Determine the [x, y] coordinate at the center of the cell enclosing the given text.  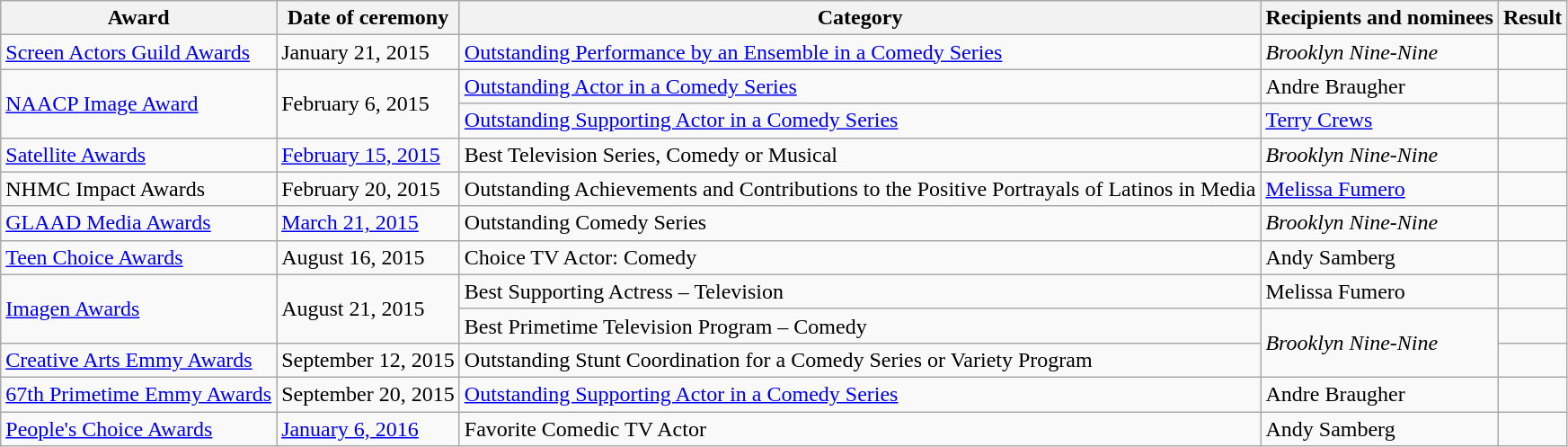
Best Primetime Television Program – Comedy [860, 326]
Creative Arts Emmy Awards [138, 360]
Terry Crews [1379, 121]
February 15, 2015 [368, 155]
Teen Choice Awards [138, 257]
Outstanding Actor in a Comedy Series [860, 86]
Best Supporting Actress – Television [860, 291]
Outstanding Stunt Coordination for a Comedy Series or Variety Program [860, 360]
August 21, 2015 [368, 308]
People's Choice Awards [138, 429]
Favorite Comedic TV Actor [860, 429]
Award [138, 18]
Imagen Awards [138, 308]
NHMC Impact Awards [138, 189]
August 16, 2015 [368, 257]
March 21, 2015 [368, 223]
Satellite Awards [138, 155]
January 6, 2016 [368, 429]
Outstanding Performance by an Ensemble in a Comedy Series [860, 52]
GLAAD Media Awards [138, 223]
Result [1532, 18]
Screen Actors Guild Awards [138, 52]
Date of ceremony [368, 18]
February 6, 2015 [368, 103]
February 20, 2015 [368, 189]
Best Television Series, Comedy or Musical [860, 155]
January 21, 2015 [368, 52]
September 12, 2015 [368, 360]
Category [860, 18]
Outstanding Comedy Series [860, 223]
Outstanding Achievements and Contributions to the Positive Portrayals of Latinos in Media [860, 189]
Recipients and nominees [1379, 18]
Choice TV Actor: Comedy [860, 257]
67th Primetime Emmy Awards [138, 394]
NAACP Image Award [138, 103]
September 20, 2015 [368, 394]
